Find where the given text appears and provide that cell's center as [x, y] coordinate. 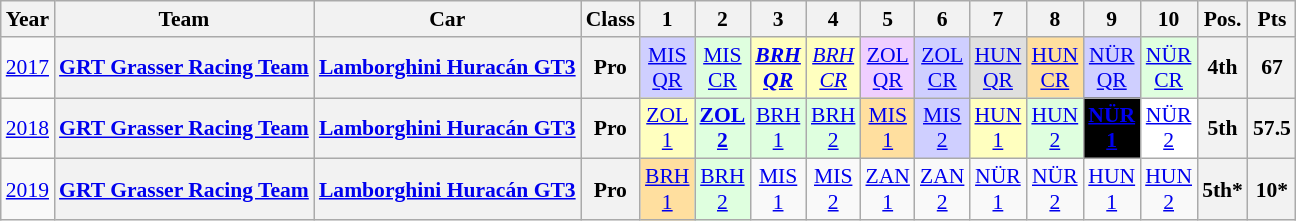
HUNCR [1054, 68]
6 [942, 19]
Pts [1272, 19]
2017 [28, 68]
10* [1272, 190]
2 [723, 19]
HUNQR [998, 68]
ZAN1 [887, 190]
4 [834, 19]
5th [1222, 128]
67 [1272, 68]
2019 [28, 190]
4th [1222, 68]
ZOL2 [723, 128]
1 [668, 19]
7 [998, 19]
BRHCR [834, 68]
BRHQR [778, 68]
ZOLCR [942, 68]
Team [184, 19]
MISCR [723, 68]
8 [1054, 19]
Class [610, 19]
NÜRQR [1112, 68]
Year [28, 19]
5th* [1222, 190]
ZOLQR [887, 68]
ZOL1 [668, 128]
Pos. [1222, 19]
5 [887, 19]
MISQR [668, 68]
NÜRCR [1168, 68]
10 [1168, 19]
3 [778, 19]
Car [448, 19]
2018 [28, 128]
9 [1112, 19]
ZAN2 [942, 190]
57.5 [1272, 128]
